For the text-containing cell, return its midpoint in (x, y) coordinate format. 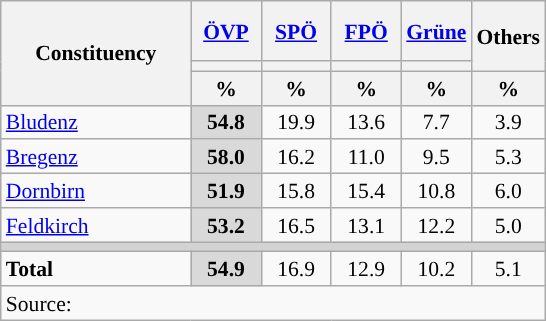
10.8 (436, 191)
Grüne (436, 31)
FPÖ (366, 31)
Feldkirch (96, 225)
6.0 (508, 191)
Source: (273, 303)
ÖVP (226, 31)
5.3 (508, 157)
54.9 (226, 269)
5.0 (508, 225)
11.0 (366, 157)
5.1 (508, 269)
Bregenz (96, 157)
51.9 (226, 191)
12.9 (366, 269)
58.0 (226, 157)
16.5 (296, 225)
19.9 (296, 122)
53.2 (226, 225)
12.2 (436, 225)
13.6 (366, 122)
16.9 (296, 269)
SPÖ (296, 31)
Constituency (96, 53)
16.2 (296, 157)
15.8 (296, 191)
Bludenz (96, 122)
7.7 (436, 122)
54.8 (226, 122)
3.9 (508, 122)
Others (508, 36)
Dornbirn (96, 191)
13.1 (366, 225)
9.5 (436, 157)
Total (96, 269)
15.4 (366, 191)
10.2 (436, 269)
